Provide the (x, y) coordinate of the cell's center where the given text is located.  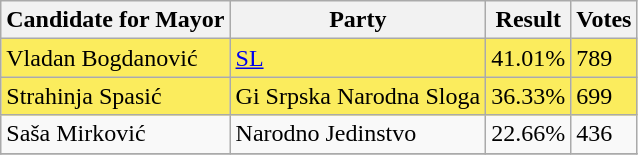
789 (604, 58)
436 (604, 134)
Result (528, 20)
22.66% (528, 134)
Votes (604, 20)
Vladan Bogdanović (116, 58)
SL (358, 58)
Party (358, 20)
Candidate for Mayor (116, 20)
Gi Srpska Narodna Sloga (358, 96)
41.01% (528, 58)
36.33% (528, 96)
Strahinja Spasić (116, 96)
699 (604, 96)
Narodno Jedinstvo (358, 134)
Saša Mirković (116, 134)
